Search for the cell housing the specified text and yield its (X, Y) center coordinate. 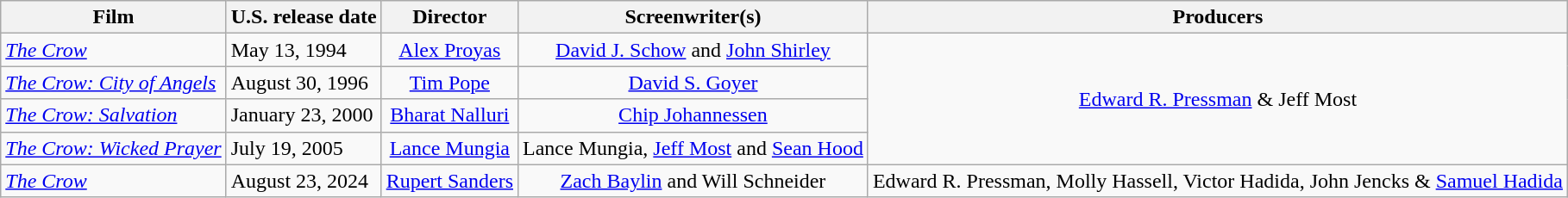
Film (114, 17)
July 19, 2005 (304, 148)
May 13, 1994 (304, 50)
Lance Mungia (449, 148)
Producers (1218, 17)
The Crow: Salvation (114, 115)
Bharat Nalluri (449, 115)
Edward R. Pressman, Molly Hassell, Victor Hadida, John Jencks & Samuel Hadida (1218, 181)
Screenwriter(s) (693, 17)
Alex Proyas (449, 50)
Director (449, 17)
Zach Baylin and Will Schneider (693, 181)
Tim Pope (449, 83)
August 30, 1996 (304, 83)
The Crow: Wicked Prayer (114, 148)
The Crow: City of Angels (114, 83)
David J. Schow and John Shirley (693, 50)
Lance Mungia, Jeff Most and Sean Hood (693, 148)
Chip Johannessen (693, 115)
Rupert Sanders (449, 181)
August 23, 2024 (304, 181)
David S. Goyer (693, 83)
U.S. release date (304, 17)
Edward R. Pressman & Jeff Most (1218, 99)
January 23, 2000 (304, 115)
